Provide the [X, Y] coordinate of the cell's center where the given text is located.  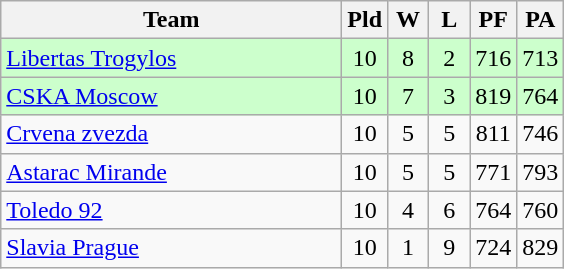
793 [540, 172]
Astarac Mirande [172, 172]
3 [450, 96]
716 [494, 58]
PF [494, 20]
829 [540, 248]
4 [408, 210]
Toledo 92 [172, 210]
771 [494, 172]
Crvena zvezda [172, 134]
CSKA Moscow [172, 96]
Team [172, 20]
1 [408, 248]
2 [450, 58]
9 [450, 248]
760 [540, 210]
8 [408, 58]
713 [540, 58]
819 [494, 96]
746 [540, 134]
W [408, 20]
811 [494, 134]
Slavia Prague [172, 248]
Libertas Trogylos [172, 58]
6 [450, 210]
724 [494, 248]
7 [408, 96]
Pld [365, 20]
PA [540, 20]
L [450, 20]
